Search for the cell housing the specified text and yield its [x, y] center coordinate. 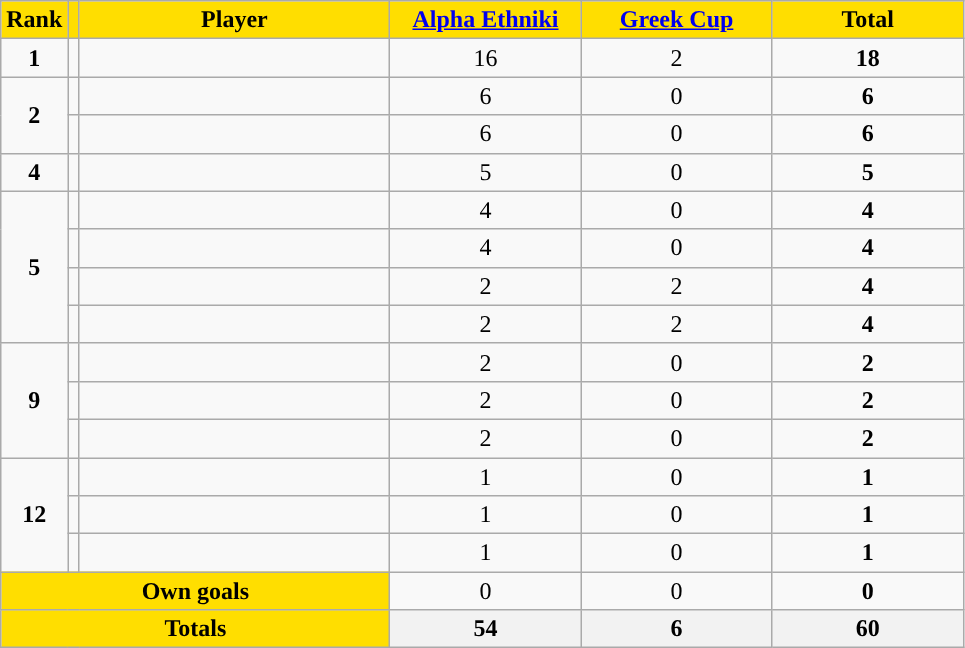
12 [34, 515]
Own goals [196, 591]
Totals [196, 629]
Alpha Ethniki [486, 20]
54 [486, 629]
18 [868, 58]
Rank [34, 20]
Player [234, 20]
Greek Cup [676, 20]
60 [868, 629]
Total [868, 20]
16 [486, 58]
9 [34, 400]
